Extract the [x, y] coordinate from the center of the cell holding the provided text.  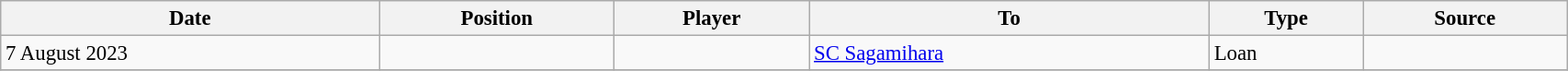
SC Sagamihara [1010, 53]
Date [190, 18]
Position [497, 18]
Source [1465, 18]
Type [1286, 18]
Player [712, 18]
7 August 2023 [190, 53]
Loan [1286, 53]
To [1010, 18]
